Return the [x, y] coordinate for the center point of the cell that contains the specified text.  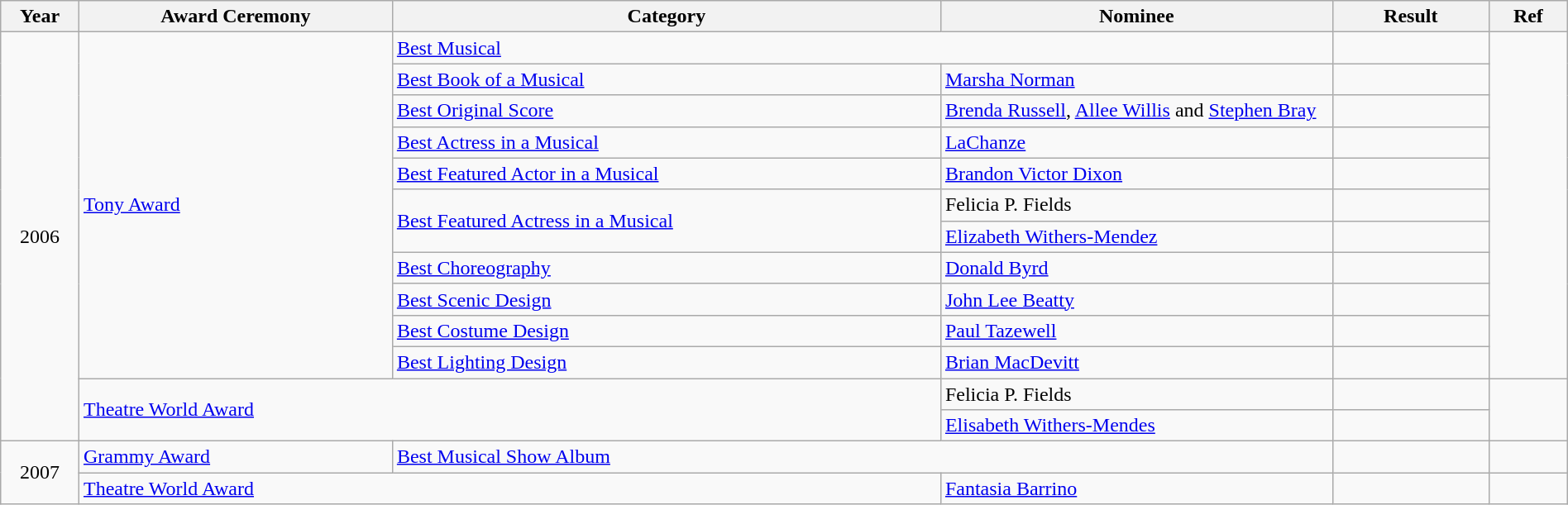
Donald Byrd [1136, 268]
Nominee [1136, 17]
2007 [40, 473]
Marsha Norman [1136, 79]
Best Book of a Musical [667, 79]
Tony Award [235, 205]
Paul Tazewell [1136, 331]
LaChanze [1136, 142]
Best Scenic Design [667, 299]
Best Featured Actress in a Musical [667, 221]
Brenda Russell, Allee Willis and Stephen Bray [1136, 111]
Category [667, 17]
2006 [40, 236]
John Lee Beatty [1136, 299]
Year [40, 17]
Grammy Award [235, 457]
Brandon Victor Dixon [1136, 174]
Fantasia Barrino [1136, 488]
Best Actress in a Musical [667, 142]
Best Musical Show Album [862, 457]
Best Featured Actor in a Musical [667, 174]
Best Musical [862, 48]
Result [1411, 17]
Elizabeth Withers-Mendez [1136, 236]
Best Choreography [667, 268]
Brian MacDevitt [1136, 362]
Best Costume Design [667, 331]
Award Ceremony [235, 17]
Best Original Score [667, 111]
Best Lighting Design [667, 362]
Elisabeth Withers-Mendes [1136, 426]
Ref [1528, 17]
